Return (x, y) of the center of cell containing provided text 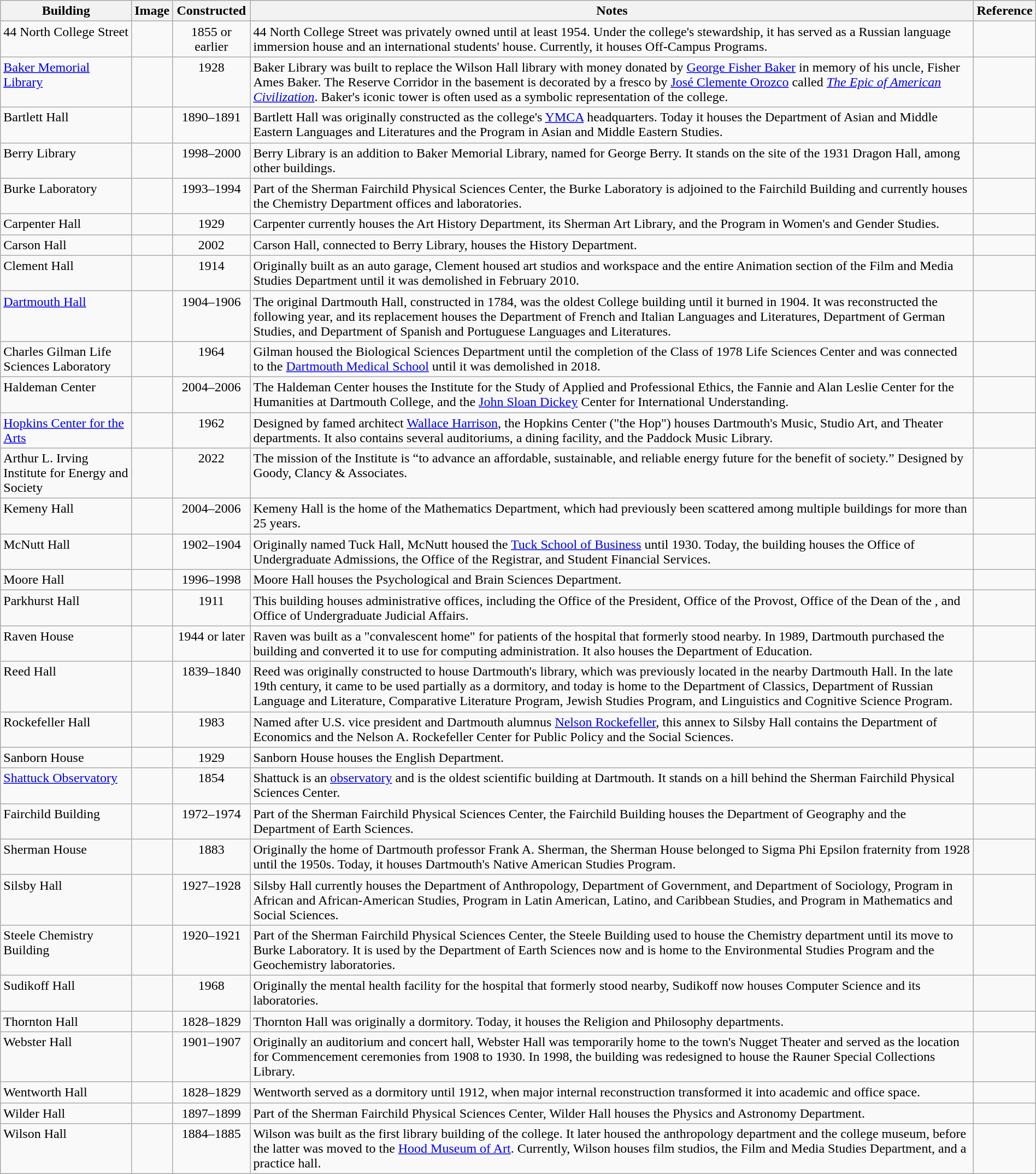
Notes (612, 11)
1968 (211, 993)
2002 (211, 245)
1927–1928 (211, 900)
1855 or earlier (211, 39)
Parkhurst Hall (66, 608)
Moore Hall houses the Psychological and Brain Sciences Department. (612, 580)
1884–1885 (211, 1149)
Thornton Hall (66, 1022)
Sanborn House houses the English Department. (612, 758)
1983 (211, 729)
1964 (211, 359)
Raven House (66, 644)
Originally the mental health facility for the hospital that formerly stood nearby, Sudikoff now houses Computer Science and its laboratories. (612, 993)
Wilder Hall (66, 1113)
Shattuck Observatory (66, 786)
Webster Hall (66, 1057)
Bartlett Hall (66, 125)
McNutt Hall (66, 552)
Charles Gilman Life Sciences Laboratory (66, 359)
1944 or later (211, 644)
Wentworth Hall (66, 1093)
1902–1904 (211, 552)
Kemeny Hall is the home of the Mathematics Department, which had previously been scattered among multiple buildings for more than 25 years. (612, 516)
Clement Hall (66, 273)
Reference (1004, 11)
Wentworth served as a dormitory until 1912, when major internal reconstruction transformed it into academic and office space. (612, 1093)
1839–1840 (211, 686)
1911 (211, 608)
44 North College Street (66, 39)
1901–1907 (211, 1057)
Silsby Hall (66, 900)
Carpenter Hall (66, 224)
Reed Hall (66, 686)
1962 (211, 430)
Constructed (211, 11)
Baker Memorial Library (66, 82)
Sherman House (66, 857)
Hopkins Center for the Arts (66, 430)
1993–1994 (211, 196)
Kemeny Hall (66, 516)
Dartmouth Hall (66, 316)
Sanborn House (66, 758)
1897–1899 (211, 1113)
1972–1974 (211, 821)
1920–1921 (211, 950)
Carpenter currently houses the Art History Department, its Sherman Art Library, and the Program in Women's and Gender Studies. (612, 224)
Fairchild Building (66, 821)
Steele Chemistry Building (66, 950)
2022 (211, 473)
Rockefeller Hall (66, 729)
Carson Hall (66, 245)
Berry Library (66, 161)
1883 (211, 857)
1904–1906 (211, 316)
Berry Library is an addition to Baker Memorial Library, named for George Berry. It stands on the site of the 1931 Dragon Hall, among other buildings. (612, 161)
Image (152, 11)
Carson Hall, connected to Berry Library, houses the History Department. (612, 245)
Burke Laboratory (66, 196)
Part of the Sherman Fairchild Physical Sciences Center, Wilder Hall houses the Physics and Astronomy Department. (612, 1113)
1890–1891 (211, 125)
Arthur L. Irving Institute for Energy and Society (66, 473)
Moore Hall (66, 580)
Haldeman Center (66, 395)
1998–2000 (211, 161)
1996–1998 (211, 580)
1928 (211, 82)
Building (66, 11)
Thornton Hall was originally a dormitory. Today, it houses the Religion and Philosophy departments. (612, 1022)
1914 (211, 273)
1854 (211, 786)
Wilson Hall (66, 1149)
Sudikoff Hall (66, 993)
